Find where the given text appears and provide that cell's center as (x, y) coordinate. 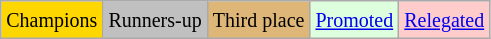
Promoted (354, 20)
Runners-up (155, 20)
Relegated (444, 20)
Champions (52, 20)
Third place (258, 20)
